Identify which cell holds the provided text, then report its [X, Y] central coordinate. 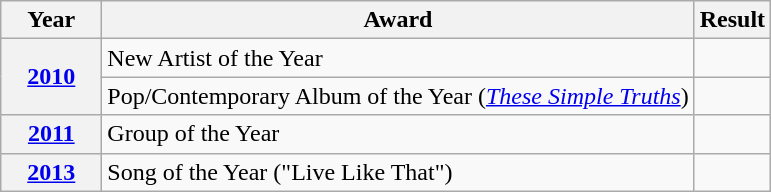
Result [732, 20]
2011 [52, 134]
Year [52, 20]
2013 [52, 172]
New Artist of the Year [398, 58]
Song of the Year ("Live Like That") [398, 172]
2010 [52, 77]
Award [398, 20]
Group of the Year [398, 134]
Pop/Contemporary Album of the Year (These Simple Truths) [398, 96]
